Capture the cell that displays the provided text and extract its (X, Y) central coordinate. 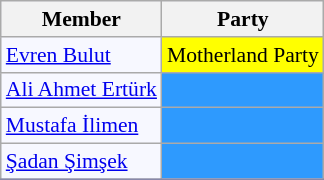
Evren Bulut (82, 55)
Party (243, 19)
Ali Ahmet Ertürk (82, 90)
Member (82, 19)
Motherland Party (243, 55)
Mustafa İlimen (82, 126)
Şadan Şimşek (82, 162)
